Output the [x, y] coordinate of the center of the cell containing the given text.  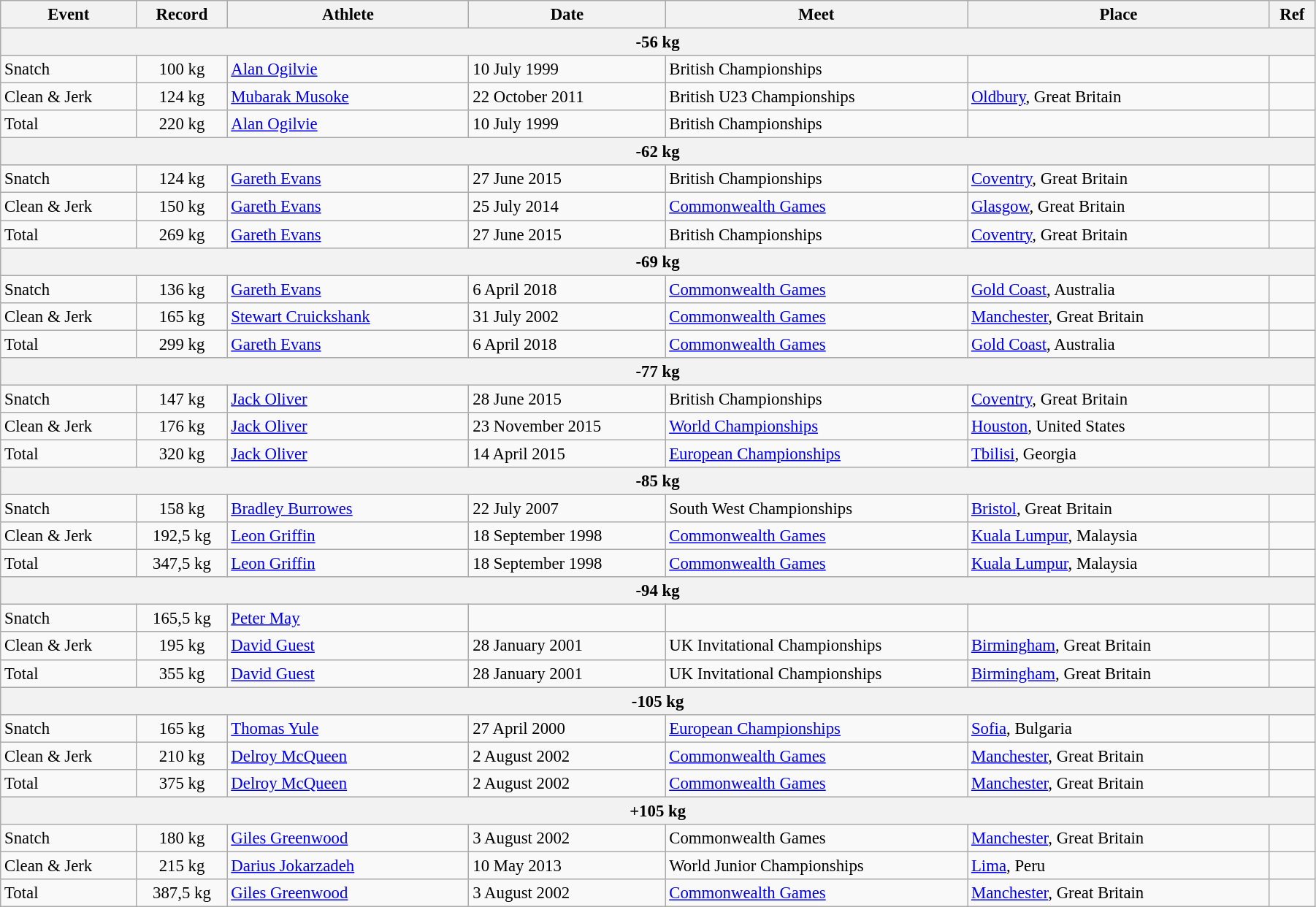
World Championships [816, 426]
Date [567, 15]
Sofia, Bulgaria [1119, 728]
28 June 2015 [567, 399]
Bradley Burrowes [348, 509]
-69 kg [658, 261]
100 kg [182, 69]
347,5 kg [182, 564]
387,5 kg [182, 893]
-85 kg [658, 481]
Bristol, Great Britain [1119, 509]
-56 kg [658, 42]
Darius Jokarzadeh [348, 865]
+105 kg [658, 811]
25 July 2014 [567, 207]
Glasgow, Great Britain [1119, 207]
158 kg [182, 509]
215 kg [182, 865]
210 kg [182, 756]
220 kg [182, 124]
Record [182, 15]
Stewart Cruickshank [348, 316]
23 November 2015 [567, 426]
Mubarak Musoke [348, 97]
Tbilisi, Georgia [1119, 453]
180 kg [182, 838]
Peter May [348, 619]
Place [1119, 15]
Ref [1292, 15]
South West Championships [816, 509]
136 kg [182, 289]
-105 kg [658, 701]
14 April 2015 [567, 453]
Houston, United States [1119, 426]
Lima, Peru [1119, 865]
Meet [816, 15]
Athlete [348, 15]
192,5 kg [182, 536]
Thomas Yule [348, 728]
355 kg [182, 673]
165,5 kg [182, 619]
10 May 2013 [567, 865]
299 kg [182, 344]
22 July 2007 [567, 509]
Event [69, 15]
269 kg [182, 234]
Oldbury, Great Britain [1119, 97]
British U23 Championships [816, 97]
-62 kg [658, 152]
31 July 2002 [567, 316]
320 kg [182, 453]
World Junior Championships [816, 865]
22 October 2011 [567, 97]
-94 kg [658, 591]
176 kg [182, 426]
147 kg [182, 399]
150 kg [182, 207]
195 kg [182, 646]
27 April 2000 [567, 728]
-77 kg [658, 372]
375 kg [182, 784]
